Detect which cell encompasses the target text, then output its [x, y] center coordinate. 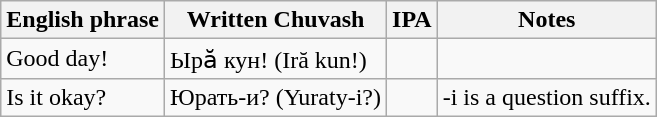
Юрать-и? (Yuraty-i?) [276, 97]
Written Chuvash [276, 20]
Good day! [83, 59]
IPA [412, 20]
-i is a question suffix. [546, 97]
Ырӑ кун! (Iră kun!) [276, 59]
Is it okay? [83, 97]
Notes [546, 20]
English phrase [83, 20]
